Locate the cell with the specified text and output its [x, y] center coordinate. 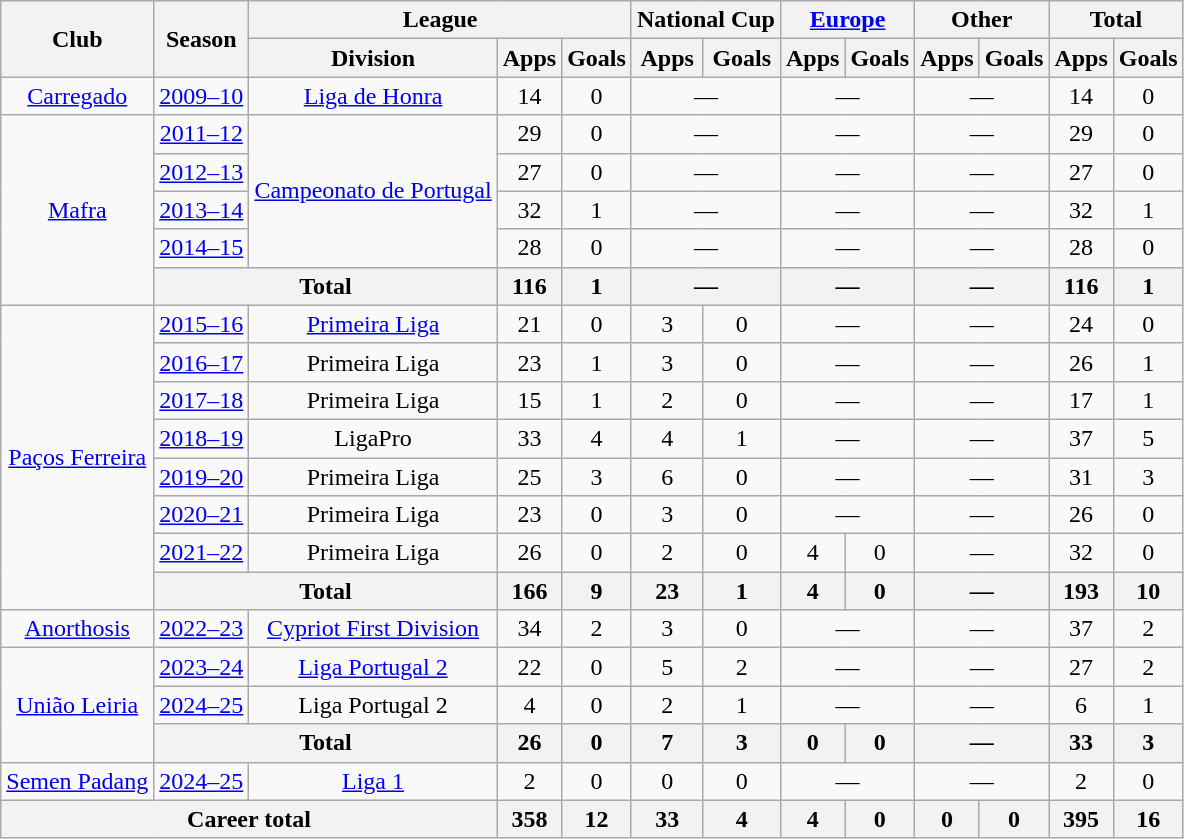
2022–23 [202, 629]
2019–20 [202, 477]
16 [1148, 819]
Europe [847, 20]
10 [1148, 591]
Carregado [78, 96]
Semen Padang [78, 781]
Club [78, 39]
2018–19 [202, 438]
Liga de Honra [373, 96]
Career total [249, 819]
Campeonato de Portugal [373, 191]
2015–16 [202, 324]
2009–10 [202, 96]
2012–13 [202, 172]
193 [1081, 591]
Division [373, 58]
Cypriot First Division [373, 629]
17 [1081, 400]
166 [529, 591]
2017–18 [202, 400]
21 [529, 324]
2020–21 [202, 515]
395 [1081, 819]
12 [597, 819]
15 [529, 400]
22 [529, 667]
Liga 1 [373, 781]
34 [529, 629]
2014–15 [202, 248]
2023–24 [202, 667]
25 [529, 477]
Paços Ferreira [78, 457]
24 [1081, 324]
Anorthosis [78, 629]
Mafra [78, 210]
Other [982, 20]
9 [597, 591]
2011–12 [202, 134]
7 [667, 743]
2016–17 [202, 362]
União Leiria [78, 705]
League [440, 20]
2013–14 [202, 210]
358 [529, 819]
National Cup [706, 20]
2021–22 [202, 553]
31 [1081, 477]
LigaPro [373, 438]
Season [202, 39]
